Extract the (X, Y) coordinate from the center of the cell holding the provided text.  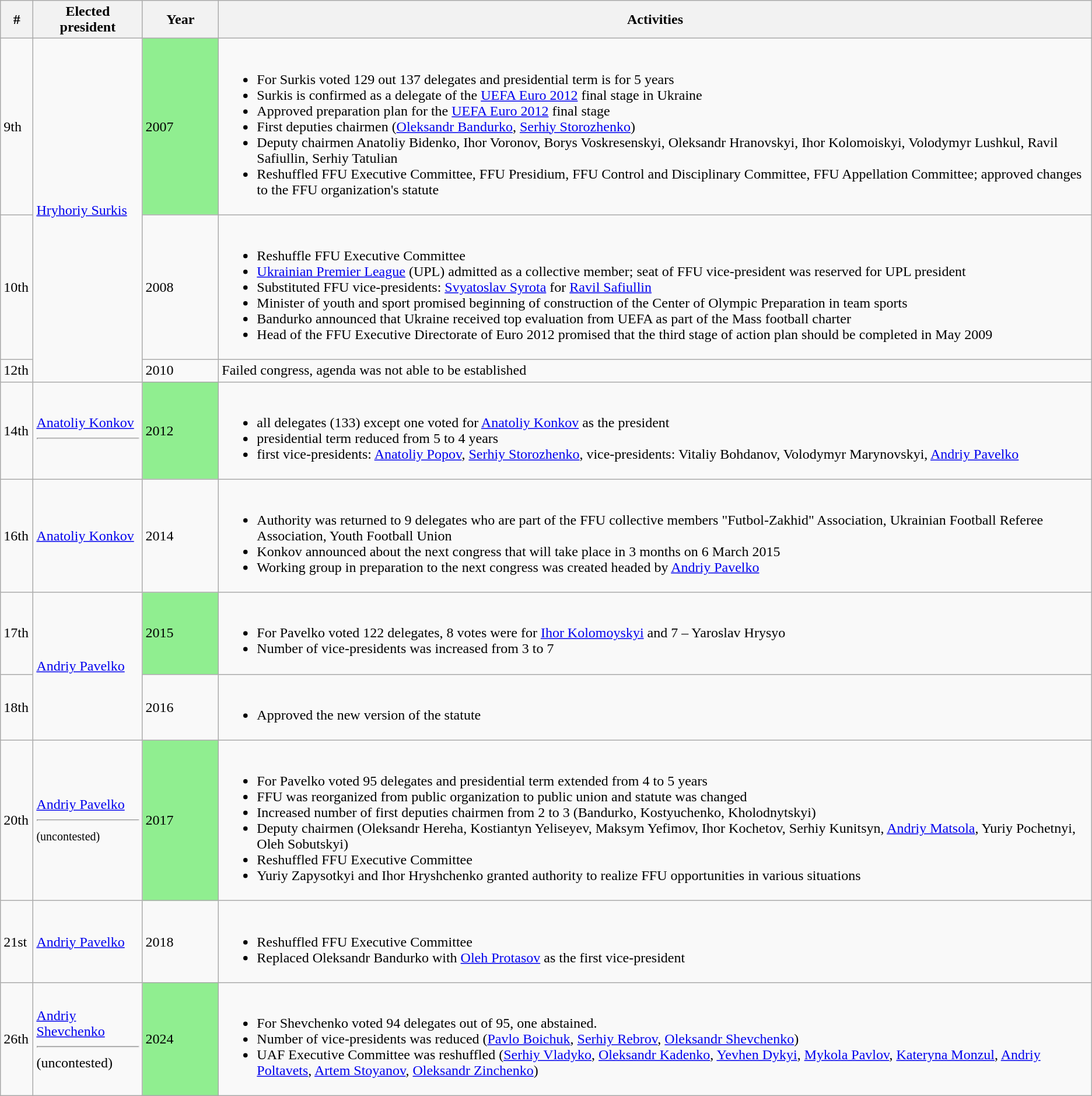
Year (181, 20)
21st (17, 941)
9th (17, 127)
# (17, 20)
20th (17, 821)
2015 (181, 633)
2007 (181, 127)
Failed congress, agenda was not able to be established (655, 371)
2010 (181, 371)
Reshuffled FFU Executive CommitteeReplaced Oleksandr Bandurko with Oleh Protasov as the first vice-president (655, 941)
18th (17, 707)
Approved the new version of the statute (655, 707)
12th (17, 371)
Activities (655, 20)
Elected president (87, 20)
Hryhoriy Surkis (87, 210)
Andriy Pavelko(uncontested) (87, 821)
16th (17, 536)
14th (17, 431)
2024 (181, 1039)
Andriy Shevchenko(uncontested) (87, 1039)
2018 (181, 941)
17th (17, 633)
2016 (181, 707)
2017 (181, 821)
For Pavelko voted 122 delegates, 8 votes were for Ihor Kolomoyskyi and 7 – Yaroslav HrysyoNumber of vice-presidents was increased from 3 to 7 (655, 633)
2014 (181, 536)
10th (17, 287)
26th (17, 1039)
2012 (181, 431)
2008 (181, 287)
